Search for the cell housing the specified text and yield its [X, Y] center coordinate. 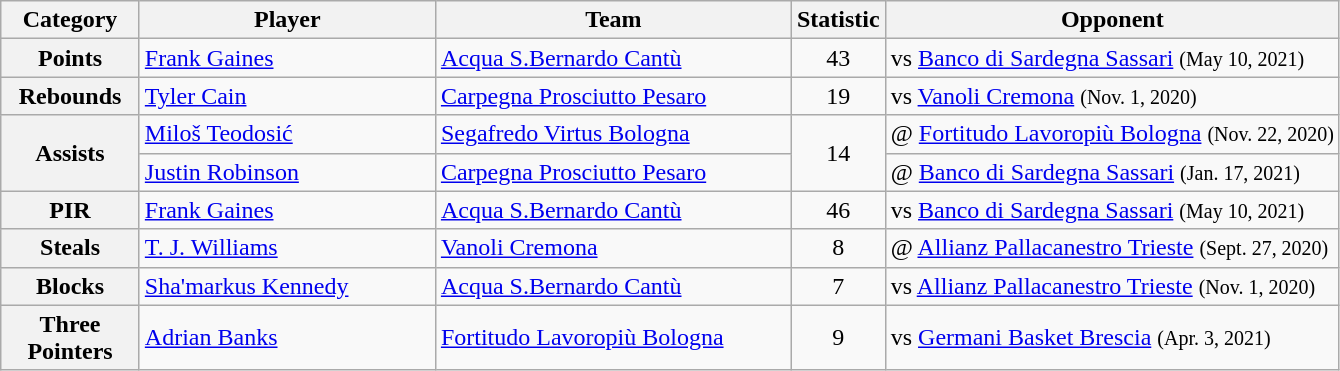
Blocks [70, 286]
Sha'markus Kennedy [287, 286]
Player [287, 20]
vs Vanoli Cremona (Nov. 1, 2020) [1112, 96]
@ Allianz Pallacanestro Trieste (Sept. 27, 2020) [1112, 248]
Assists [70, 153]
Adrian Banks [287, 338]
Three Pointers [70, 338]
43 [838, 58]
Segafredo Virtus Bologna [613, 134]
T. J. Williams [287, 248]
PIR [70, 210]
@ Banco di Sardegna Sassari (Jan. 17, 2021) [1112, 172]
46 [838, 210]
Points [70, 58]
8 [838, 248]
@ Fortitudo Lavoropiù Bologna (Nov. 22, 2020) [1112, 134]
19 [838, 96]
Opponent [1112, 20]
Rebounds [70, 96]
Team [613, 20]
Vanoli Cremona [613, 248]
7 [838, 286]
9 [838, 338]
Miloš Teodosić [287, 134]
Tyler Cain [287, 96]
14 [838, 153]
Justin Robinson [287, 172]
Steals [70, 248]
Statistic [838, 20]
vs Germani Basket Brescia (Apr. 3, 2021) [1112, 338]
Category [70, 20]
Fortitudo Lavoropiù Bologna [613, 338]
vs Allianz Pallacanestro Trieste (Nov. 1, 2020) [1112, 286]
